Provide the [X, Y] coordinate of the cell's center where the given text is located.  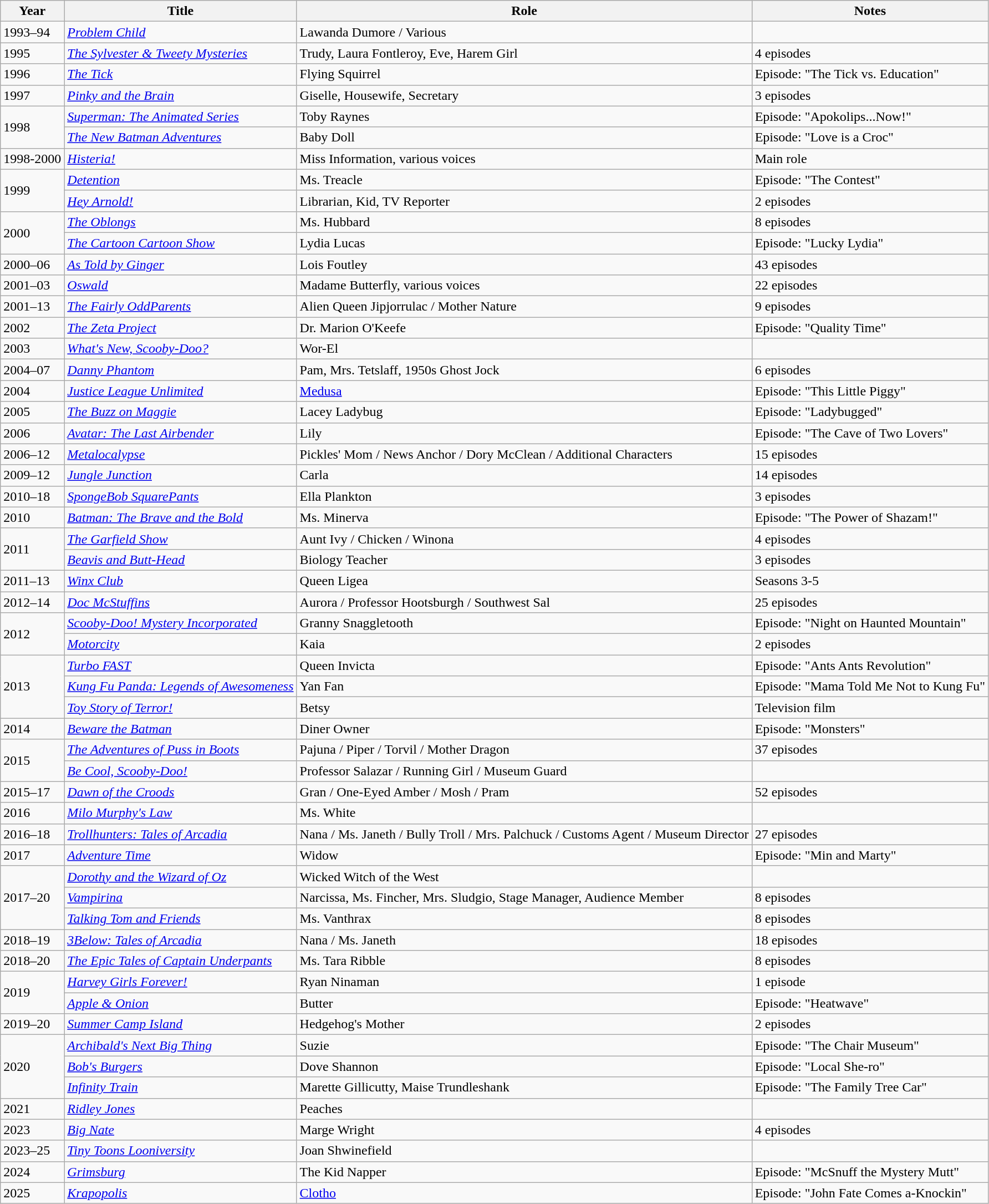
The Sylvester & Tweety Mysteries [181, 53]
Lily [524, 433]
Gran / One-Eyed Amber / Mosh / Pram [524, 792]
2025 [32, 1193]
2012 [32, 634]
2017 [32, 855]
Wor-El [524, 349]
What's New, Scooby-Doo? [181, 349]
Main role [870, 159]
Motorcity [181, 644]
Wicked Witch of the West [524, 876]
2005 [32, 412]
Pam, Mrs. Tetslaff, 1950s Ghost Jock [524, 370]
Episode: "The Chair Museum" [870, 1045]
2003 [32, 349]
Lawanda Dumore / Various [524, 32]
Beware the Batman [181, 729]
Madame Butterfly, various voices [524, 286]
Episode: "Night on Haunted Mountain" [870, 623]
Carla [524, 475]
The Kid Napper [524, 1172]
Episode: "McSnuff the Mystery Mutt" [870, 1172]
Ms. Minerva [524, 517]
1996 [32, 74]
2018–20 [32, 961]
Problem Child [181, 32]
Pinky and the Brain [181, 95]
2000 [32, 232]
SpongeBob SquarePants [181, 496]
Danny Phantom [181, 370]
Grimsburg [181, 1172]
Aurora / Professor Hootsburgh / Southwest Sal [524, 602]
Avatar: The Last Airbender [181, 433]
2011 [32, 549]
Ella Plankton [524, 496]
2024 [32, 1172]
Milo Murphy's Law [181, 813]
Lacey Ladybug [524, 412]
Episode: "Min and Marty" [870, 855]
Summer Camp Island [181, 1024]
Tiny Toons Looniversity [181, 1151]
Joan Shwinefield [524, 1151]
Episode: "This Little Piggy" [870, 391]
Pajuna / Piper / Torvil / Mother Dragon [524, 750]
Queen Invicta [524, 665]
Television film [870, 708]
Title [181, 11]
Queen Ligea [524, 581]
25 episodes [870, 602]
Episode: "The Family Tree Car" [870, 1088]
Narcissa, Ms. Fincher, Mrs. Sludgio, Stage Manager, Audience Member [524, 897]
Nana / Ms. Janeth / Bully Troll / Mrs. Palchuck / Customs Agent / Museum Director [524, 834]
Butter [524, 1003]
3Below: Tales of Arcadia [181, 940]
The Tick [181, 74]
2013 [32, 687]
The Epic Tales of Captain Underpants [181, 961]
14 episodes [870, 475]
2016–18 [32, 834]
Big Nate [181, 1130]
Ms. Tara Ribble [524, 961]
Episode: "The Power of Shazam!" [870, 517]
2002 [32, 328]
2018–19 [32, 940]
Baby Doll [524, 138]
9 episodes [870, 307]
Marette Gillicutty, Maise Trundleshank [524, 1088]
Role [524, 11]
Episode: "Love is a Croc" [870, 138]
Episode: "Lucky Lydia" [870, 243]
Bob's Burgers [181, 1066]
Flying Squirrel [524, 74]
1999 [32, 190]
Episode: "Heatwave" [870, 1003]
The Oblongs [181, 222]
The Fairly OddParents [181, 307]
2016 [32, 813]
2000–06 [32, 265]
Peaches [524, 1109]
Granny Snaggletooth [524, 623]
Detention [181, 180]
Hey Arnold! [181, 201]
Turbo FAST [181, 665]
2014 [32, 729]
Episode: "Ants Ants Revolution" [870, 665]
Betsy [524, 708]
Episode: "The Cave of Two Lovers" [870, 433]
2001–13 [32, 307]
The Cartoon Cartoon Show [181, 243]
1995 [32, 53]
Adventure Time [181, 855]
Krapopolis [181, 1193]
Justice League Unlimited [181, 391]
Lois Foutley [524, 265]
Doc McStuffins [181, 602]
2004–07 [32, 370]
Ridley Jones [181, 1109]
Episode: "Quality Time" [870, 328]
2019 [32, 993]
Episode: "Monsters" [870, 729]
Jungle Junction [181, 475]
27 episodes [870, 834]
The New Batman Adventures [181, 138]
2015 [32, 760]
2011–13 [32, 581]
Medusa [524, 391]
2023–25 [32, 1151]
Episode: "Apokolips...Now!" [870, 116]
Episode: "Mama Told Me Not to Kung Fu" [870, 687]
2012–14 [32, 602]
37 episodes [870, 750]
15 episodes [870, 454]
2009–12 [32, 475]
Be Cool, Scooby-Doo! [181, 771]
Widow [524, 855]
Alien Queen Jipjorrulac / Mother Nature [524, 307]
Seasons 3-5 [870, 581]
1998 [32, 127]
Superman: The Animated Series [181, 116]
1997 [32, 95]
Harvey Girls Forever! [181, 982]
Trudy, Laura Fontleroy, Eve, Harem Girl [524, 53]
Suzie [524, 1045]
Dawn of the Croods [181, 792]
Kung Fu Panda: Legends of Awesomeness [181, 687]
2006–12 [32, 454]
Dorothy and the Wizard of Oz [181, 876]
18 episodes [870, 940]
Episode: "The Tick vs. Education" [870, 74]
Pickles' Mom / News Anchor / Dory McClean / Additional Characters [524, 454]
Episode: "Local She-ro" [870, 1066]
Hedgehog's Mother [524, 1024]
1 episode [870, 982]
1993–94 [32, 32]
Kaia [524, 644]
2015–17 [32, 792]
Dr. Marion O'Keefe [524, 328]
22 episodes [870, 286]
Ms. White [524, 813]
The Buzz on Maggie [181, 412]
Miss Information, various voices [524, 159]
Winx Club [181, 581]
Trollhunters: Tales of Arcadia [181, 834]
Archibald's Next Big Thing [181, 1045]
Notes [870, 11]
Year [32, 11]
Lydia Lucas [524, 243]
Episode: "The Contest" [870, 180]
Aunt Ivy / Chicken / Winona [524, 539]
1998-2000 [32, 159]
Biology Teacher [524, 560]
Talking Tom and Friends [181, 918]
Toy Story of Terror! [181, 708]
Oswald [181, 286]
Infinity Train [181, 1088]
Episode: "John Fate Comes a-Knockin" [870, 1193]
52 episodes [870, 792]
2004 [32, 391]
6 episodes [870, 370]
Dove Shannon [524, 1066]
2023 [32, 1130]
The Zeta Project [181, 328]
Giselle, Housewife, Secretary [524, 95]
43 episodes [870, 265]
2006 [32, 433]
Histeria! [181, 159]
Marge Wright [524, 1130]
Metalocalypse [181, 454]
Vampirina [181, 897]
2001–03 [32, 286]
Professor Salazar / Running Girl / Museum Guard [524, 771]
Nana / Ms. Janeth [524, 940]
2021 [32, 1109]
Episode: "Ladybugged" [870, 412]
Ms. Treacle [524, 180]
Clotho [524, 1193]
As Told by Ginger [181, 265]
2020 [32, 1066]
The Adventures of Puss in Boots [181, 750]
The Garfield Show [181, 539]
2017–20 [32, 897]
Ryan Ninaman [524, 982]
Ms. Hubbard [524, 222]
Beavis and Butt-Head [181, 560]
Apple & Onion [181, 1003]
2019–20 [32, 1024]
2010 [32, 517]
Librarian, Kid, TV Reporter [524, 201]
Yan Fan [524, 687]
Toby Raynes [524, 116]
Ms. Vanthrax [524, 918]
2010–18 [32, 496]
Diner Owner [524, 729]
Batman: The Brave and the Bold [181, 517]
Scooby-Doo! Mystery Incorporated [181, 623]
